Provide the (x, y) coordinate of the cell's center where the given text is located.  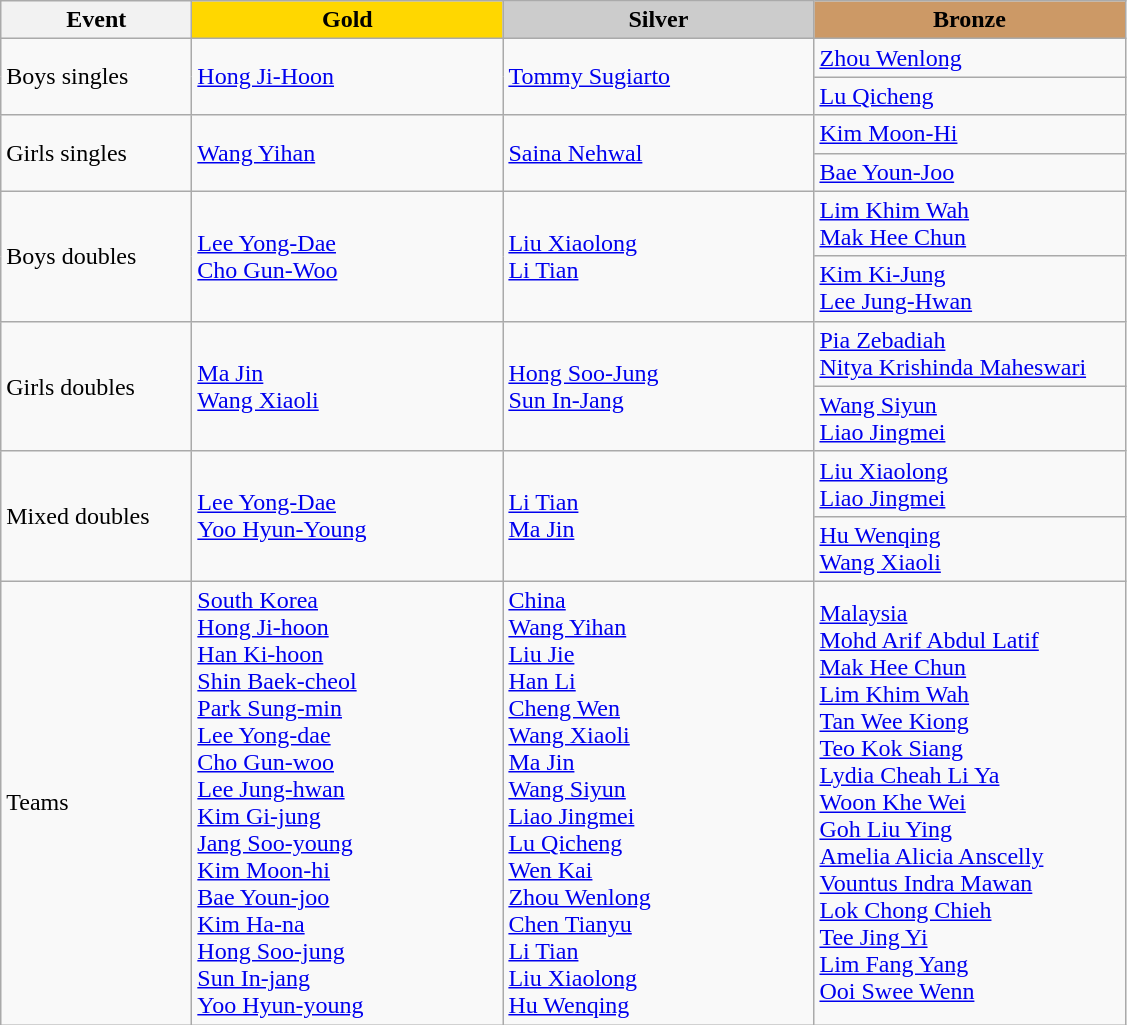
Kim Ki-JungLee Jung-Hwan (970, 288)
Boys singles (96, 77)
Hong Soo-Jung Sun In-Jang (658, 386)
Liu XiaolongLi Tian (658, 256)
Wang SiyunLiao Jingmei (970, 418)
Lim Khim WahMak Hee Chun (970, 224)
Liu XiaolongLiao Jingmei (970, 484)
Mixed doubles (96, 516)
Gold (348, 20)
Girls doubles (96, 386)
Bae Youn-Joo (970, 172)
Lee Yong-DaeYoo Hyun-Young (348, 516)
Hong Ji-Hoon (348, 77)
Lu Qicheng (970, 96)
Lee Yong-DaeCho Gun-Woo (348, 256)
Wang Yihan (348, 153)
Saina Nehwal (658, 153)
Silver (658, 20)
Bronze (970, 20)
ChinaWang YihanLiu JieHan LiCheng WenWang XiaoliMa JinWang SiyunLiao JingmeiLu QichengWen KaiZhou WenlongChen TianyuLi TianLiu XiaolongHu Wenqing (658, 802)
Ma JinWang Xiaoli (348, 386)
Zhou Wenlong (970, 58)
Boys doubles (96, 256)
Hu WenqingWang Xiaoli (970, 548)
Kim Moon-Hi (970, 134)
Li TianMa Jin (658, 516)
Event (96, 20)
Teams (96, 802)
Girls singles (96, 153)
Pia ZebadiahNitya Krishinda Maheswari (970, 354)
Tommy Sugiarto (658, 77)
